Capture the cell that displays the provided text and extract its (x, y) central coordinate. 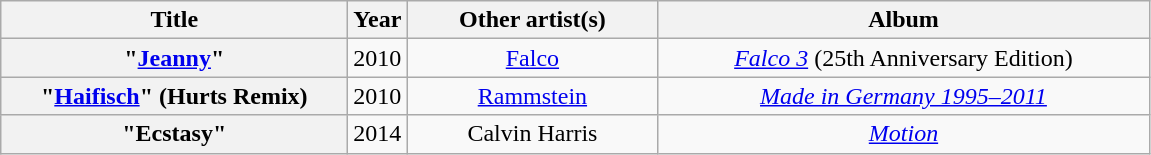
Falco (532, 58)
"Haifisch" (Hurts Remix) (174, 96)
2014 (378, 134)
Year (378, 20)
Calvin Harris (532, 134)
Album (904, 20)
Falco 3 (25th Anniversary Edition) (904, 58)
Title (174, 20)
Made in Germany 1995–2011 (904, 96)
"Ecstasy" (174, 134)
Other artist(s) (532, 20)
"Jeanny" (174, 58)
Motion (904, 134)
Rammstein (532, 96)
